Capture the cell that displays the provided text and extract its [X, Y] central coordinate. 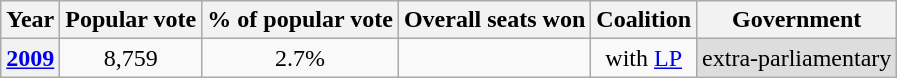
8,759 [131, 58]
2.7% [300, 58]
with LP [644, 58]
Year [30, 20]
Popular vote [131, 20]
extra-parliamentary [797, 58]
2009 [30, 58]
Coalition [644, 20]
Government [797, 20]
Overall seats won [494, 20]
% of popular vote [300, 20]
